Return the (x, y) coordinate for the center point of the cell that contains the specified text.  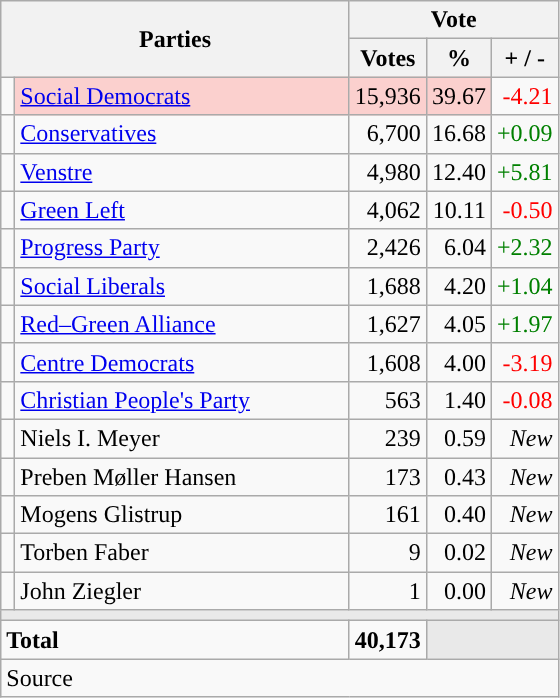
% (458, 58)
4.20 (458, 286)
Total (176, 640)
173 (388, 477)
+1.97 (524, 324)
+ / - (524, 58)
563 (388, 400)
0.40 (458, 515)
0.43 (458, 477)
Red–Green Alliance (182, 324)
1.40 (458, 400)
9 (388, 553)
+1.04 (524, 286)
Source (280, 678)
39.67 (458, 96)
12.40 (458, 172)
+5.81 (524, 172)
Niels I. Meyer (182, 438)
Christian People's Party (182, 400)
1,608 (388, 362)
15,936 (388, 96)
161 (388, 515)
Conservatives (182, 134)
-4.21 (524, 96)
John Ziegler (182, 591)
Parties (176, 39)
-0.08 (524, 400)
Green Left (182, 210)
2,426 (388, 248)
0.59 (458, 438)
+2.32 (524, 248)
Social Liberals (182, 286)
4.00 (458, 362)
40,173 (388, 640)
6,700 (388, 134)
-3.19 (524, 362)
0.00 (458, 591)
6.04 (458, 248)
Centre Democrats (182, 362)
10.11 (458, 210)
1,688 (388, 286)
16.68 (458, 134)
Vote (454, 20)
Venstre (182, 172)
Progress Party (182, 248)
1 (388, 591)
Preben Møller Hansen (182, 477)
4.05 (458, 324)
4,980 (388, 172)
Mogens Glistrup (182, 515)
4,062 (388, 210)
Torben Faber (182, 553)
+0.09 (524, 134)
1,627 (388, 324)
239 (388, 438)
-0.50 (524, 210)
Social Democrats (182, 96)
0.02 (458, 553)
Votes (388, 58)
